Locate the cell with the specified text and output its [X, Y] center coordinate. 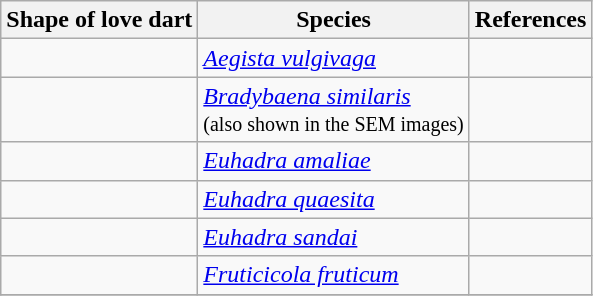
Shape of love dart [100, 20]
Bradybaena similaris (also shown in the SEM images) [334, 110]
Fruticicola fruticum [334, 275]
Euhadra amaliae [334, 161]
References [530, 20]
Euhadra sandai [334, 237]
Aegista vulgivaga [334, 58]
Species [334, 20]
Euhadra quaesita [334, 199]
